Return (X, Y) of the center of cell containing provided text 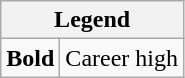
Career high (122, 58)
Legend (92, 20)
Bold (30, 58)
